Locate the cell with the specified text and output its (X, Y) center coordinate. 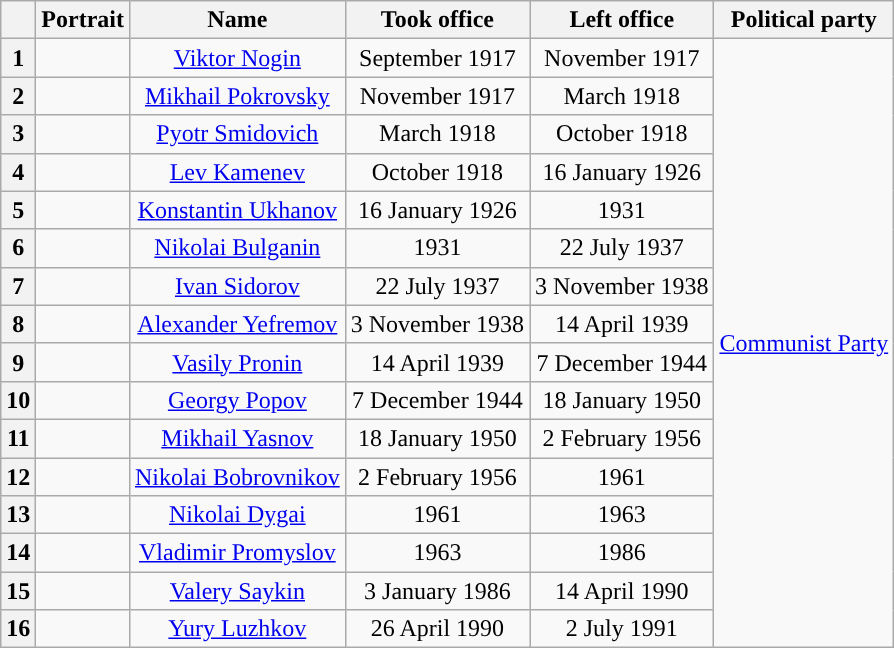
Nikolai Bobrovnikov (237, 477)
5 (18, 210)
1 (18, 58)
2 July 1991 (622, 629)
Alexander Yefremov (237, 324)
Viktor Nogin (237, 58)
12 (18, 477)
Georgy Popov (237, 400)
26 April 1990 (437, 629)
Pyotr Smidovich (237, 134)
Ivan Sidorov (237, 286)
Portrait (83, 20)
11 (18, 438)
4 (18, 172)
Konstantin Ukhanov (237, 210)
2 (18, 96)
1986 (622, 553)
Left office (622, 20)
Political party (804, 20)
Nikolai Bulganin (237, 248)
Lev Kamenev (237, 172)
Communist Party (804, 344)
9 (18, 362)
Vladimir Promyslov (237, 553)
Name (237, 20)
Mikhail Pokrovsky (237, 96)
14 (18, 553)
15 (18, 591)
13 (18, 515)
Valery Saykin (237, 591)
16 (18, 629)
Mikhail Yasnov (237, 438)
10 (18, 400)
14 April 1990 (622, 591)
8 (18, 324)
Vasily Pronin (237, 362)
3 January 1986 (437, 591)
Took office (437, 20)
September 1917 (437, 58)
3 (18, 134)
Nikolai Dygai (237, 515)
6 (18, 248)
Yury Luzhkov (237, 629)
7 (18, 286)
